Pinpoint the cell where the given text exists, returning its (x, y) midpoint coordinate. 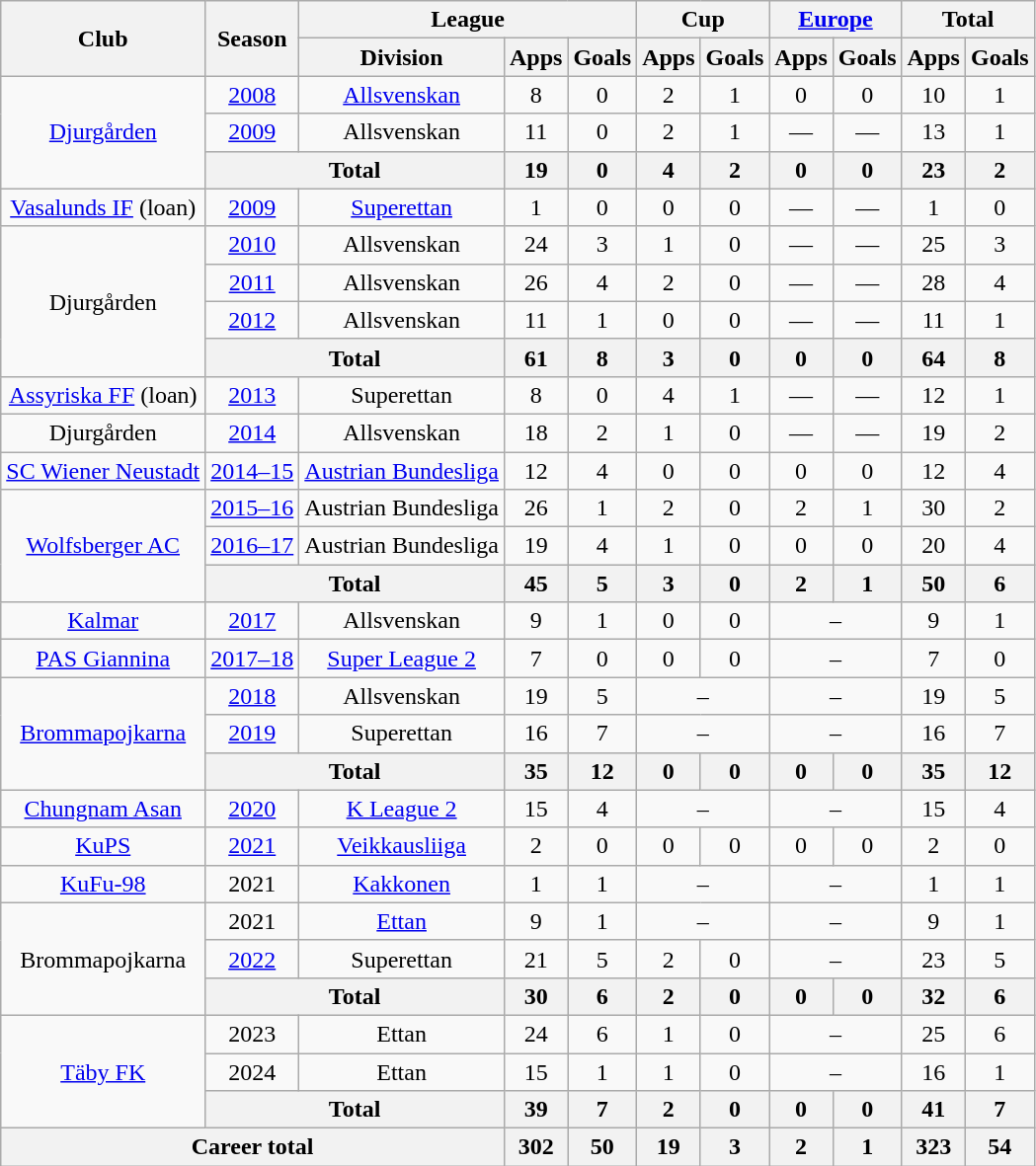
54 (999, 1147)
2017 (253, 621)
2011 (253, 282)
2019 (253, 734)
20 (933, 546)
Super League 2 (402, 659)
2017–18 (253, 659)
Assyriska FF (loan) (103, 395)
Cup (703, 20)
PAS Giannina (103, 659)
13 (933, 132)
18 (535, 432)
323 (933, 1147)
Chungnam Asan (103, 809)
2012 (253, 320)
K League 2 (402, 809)
2015–16 (253, 508)
Season (253, 39)
Europe (836, 20)
2023 (253, 1034)
2008 (253, 95)
2016–17 (253, 546)
Kalmar (103, 621)
KuFu-98 (103, 884)
Kakkonen (402, 884)
10 (933, 95)
2010 (253, 245)
Vasalunds IF (loan) (103, 207)
41 (933, 1110)
KuPS (103, 846)
32 (933, 996)
League (468, 20)
2018 (253, 696)
2014 (253, 432)
2022 (253, 959)
45 (535, 583)
Veikkausliiga (402, 846)
Club (103, 39)
2013 (253, 395)
21 (535, 959)
2024 (253, 1071)
Täby FK (103, 1071)
39 (535, 1110)
28 (933, 282)
2014–15 (253, 471)
2020 (253, 809)
Division (402, 57)
61 (535, 357)
Career total (253, 1147)
302 (535, 1147)
SC Wiener Neustadt (103, 471)
Wolfsberger AC (103, 546)
64 (933, 357)
